Provide the (X, Y) coordinate of the cell's center where the given text is located.  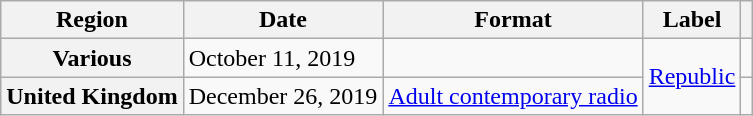
Date (283, 20)
October 11, 2019 (283, 58)
United Kingdom (92, 96)
Format (513, 20)
Adult contemporary radio (513, 96)
Republic (692, 77)
Various (92, 58)
December 26, 2019 (283, 96)
Label (692, 20)
Region (92, 20)
